Scan for the cell matching the given text and deliver its [X, Y] coordinate at center. 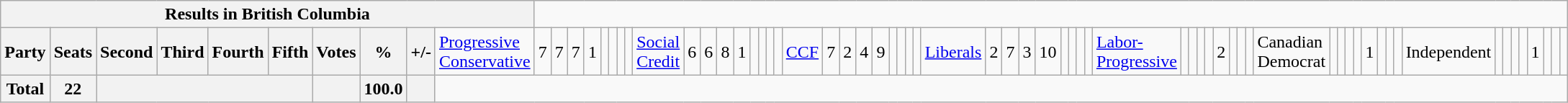
Party [25, 52]
9 [881, 52]
Independent [1448, 52]
Fifth [290, 52]
3 [1027, 52]
100.0 [383, 89]
Third [183, 52]
Second [127, 52]
Liberals [953, 52]
22 [73, 89]
Votes [336, 52]
% [383, 52]
Total [25, 89]
+/- [420, 52]
4 [864, 52]
Canadian Democrat [1292, 52]
10 [1048, 52]
Labor-Progressive [1136, 52]
CCF [802, 52]
8 [726, 52]
Social Credit [658, 52]
Progressive Conservative [485, 52]
Results in British Columbia [268, 14]
Fourth [238, 52]
Seats [73, 52]
